Locate the cell with the specified text and output its (X, Y) center coordinate. 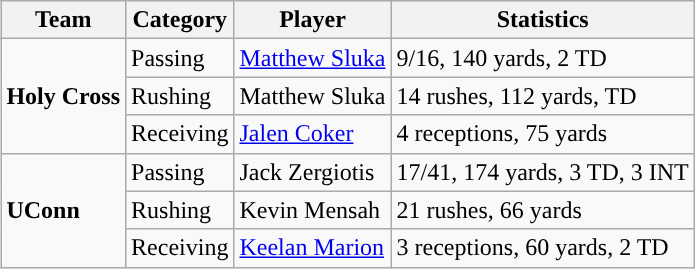
UConn (64, 210)
Player (312, 20)
Kevin Mensah (312, 210)
17/41, 174 yards, 3 TD, 3 INT (542, 172)
Statistics (542, 20)
Jack Zergiotis (312, 172)
Holy Cross (64, 96)
Team (64, 20)
14 rushes, 112 yards, TD (542, 96)
21 rushes, 66 yards (542, 210)
9/16, 140 yards, 2 TD (542, 58)
Category (180, 20)
Keelan Marion (312, 248)
4 receptions, 75 yards (542, 134)
3 receptions, 60 yards, 2 TD (542, 248)
Jalen Coker (312, 134)
